From the cell containing the given text, extract its center point as (x, y) coordinate. 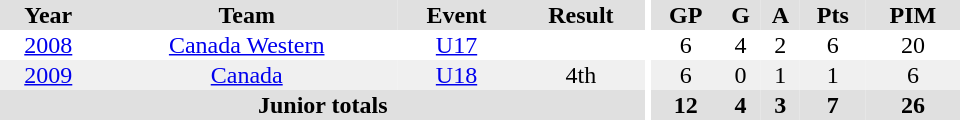
4th (580, 75)
Event (456, 15)
GP (686, 15)
U18 (456, 75)
A (780, 15)
2008 (48, 45)
3 (780, 105)
Junior totals (323, 105)
Result (580, 15)
2 (780, 45)
Canada Western (247, 45)
20 (913, 45)
U17 (456, 45)
G (740, 15)
2009 (48, 75)
Year (48, 15)
PIM (913, 15)
Canada (247, 75)
12 (686, 105)
Team (247, 15)
7 (833, 105)
Pts (833, 15)
26 (913, 105)
0 (740, 75)
